Return [x, y] of the center of cell containing provided text 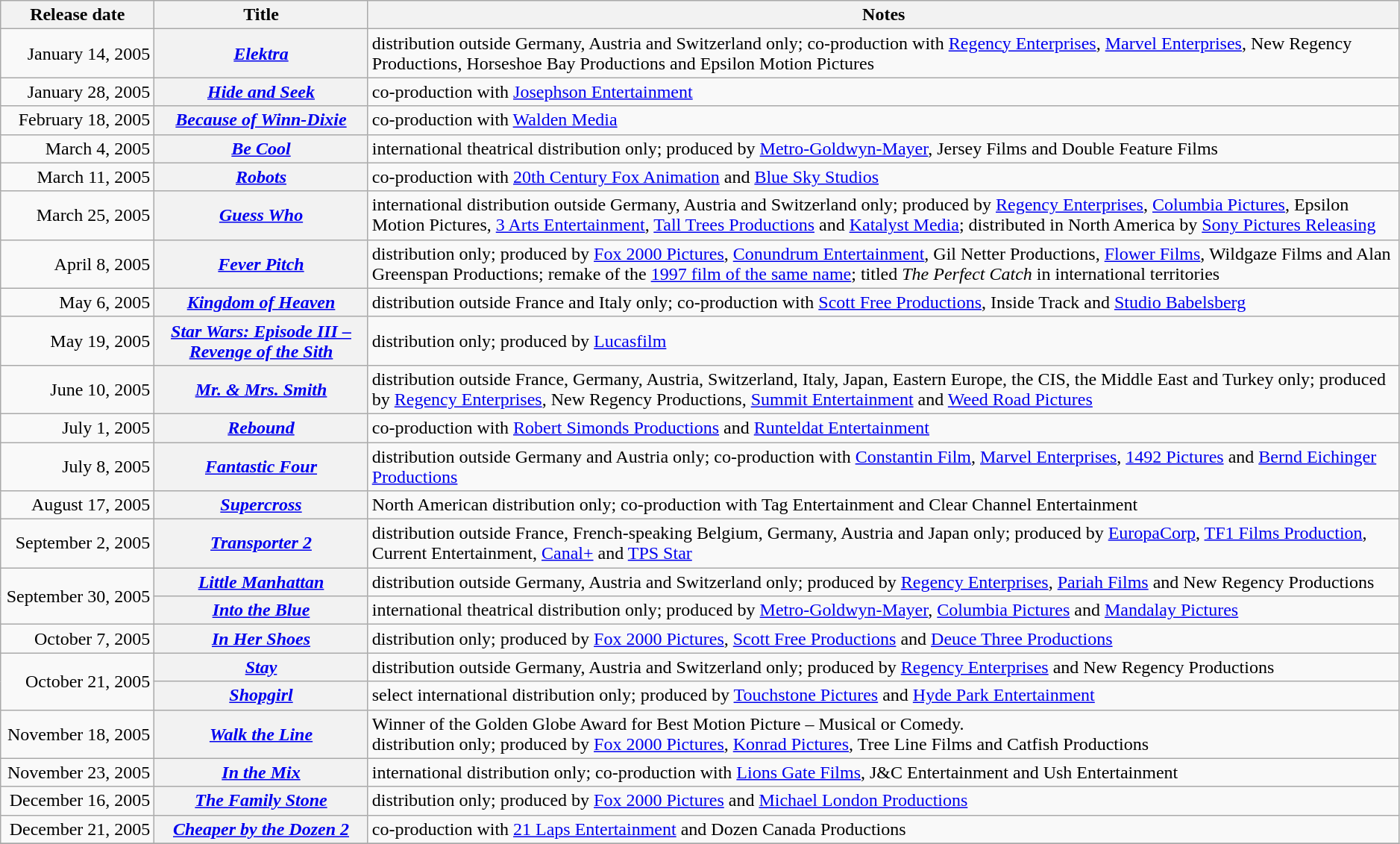
Fantastic Four [261, 466]
The Family Stone [261, 801]
Transporter 2 [261, 543]
Notes [883, 15]
September 2, 2005 [78, 543]
Star Wars: Episode III – Revenge of the Sith [261, 340]
distribution only; produced by Fox 2000 Pictures and Michael London Productions [883, 801]
distribution outside Germany, Austria and Switzerland only; produced by Regency Enterprises and New Regency Productions [883, 667]
Shopgirl [261, 695]
May 19, 2005 [78, 340]
In Her Shoes [261, 639]
November 18, 2005 [78, 734]
distribution outside Germany and Austria only; co-production with Constantin Film, Marvel Enterprises, 1492 Pictures and Bernd Eichinger Productions [883, 466]
June 10, 2005 [78, 390]
international theatrical distribution only; produced by Metro-Goldwyn-Mayer, Jersey Films and Double Feature Films [883, 149]
Walk the Line [261, 734]
In the Mix [261, 772]
Release date [78, 15]
July 1, 2005 [78, 428]
October 21, 2005 [78, 681]
Rebound [261, 428]
Into the Blue [261, 610]
August 17, 2005 [78, 505]
Kingdom of Heaven [261, 302]
Little Manhattan [261, 582]
July 8, 2005 [78, 466]
February 18, 2005 [78, 120]
September 30, 2005 [78, 596]
March 25, 2005 [78, 215]
Supercross [261, 505]
international distribution only; co-production with Lions Gate Films, J&C Entertainment and Ush Entertainment [883, 772]
May 6, 2005 [78, 302]
distribution outside Germany, Austria and Switzerland only; produced by Regency Enterprises, Pariah Films and New Regency Productions [883, 582]
co-production with Walden Media [883, 120]
co-production with Josephson Entertainment [883, 92]
Hide and Seek [261, 92]
Title [261, 15]
co-production with 20th Century Fox Animation and Blue Sky Studios [883, 177]
Fever Pitch [261, 264]
Because of Winn-Dixie [261, 120]
select international distribution only; produced by Touchstone Pictures and Hyde Park Entertainment [883, 695]
January 28, 2005 [78, 92]
Elektra [261, 54]
Mr. & Mrs. Smith [261, 390]
North American distribution only; co-production with Tag Entertainment and Clear Channel Entertainment [883, 505]
co-production with 21 Laps Entertainment and Dozen Canada Productions [883, 829]
Guess Who [261, 215]
Cheaper by the Dozen 2 [261, 829]
distribution outside France and Italy only; co-production with Scott Free Productions, Inside Track and Studio Babelsberg [883, 302]
Robots [261, 177]
Stay [261, 667]
December 21, 2005 [78, 829]
November 23, 2005 [78, 772]
international theatrical distribution only; produced by Metro-Goldwyn-Mayer, Columbia Pictures and Mandalay Pictures [883, 610]
distribution only; produced by Lucasfilm [883, 340]
co-production with Robert Simonds Productions and Runteldat Entertainment [883, 428]
March 4, 2005 [78, 149]
October 7, 2005 [78, 639]
January 14, 2005 [78, 54]
April 8, 2005 [78, 264]
March 11, 2005 [78, 177]
distribution only; produced by Fox 2000 Pictures, Scott Free Productions and Deuce Three Productions [883, 639]
December 16, 2005 [78, 801]
Be Cool [261, 149]
